Identify which cell holds the provided text, then report its (X, Y) central coordinate. 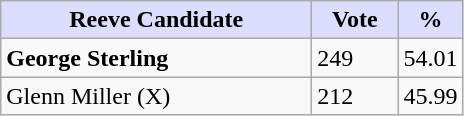
45.99 (430, 96)
% (430, 20)
Glenn Miller (X) (156, 96)
George Sterling (156, 58)
Vote (355, 20)
249 (355, 58)
212 (355, 96)
Reeve Candidate (156, 20)
54.01 (430, 58)
